Identify which cell holds the provided text, then report its (X, Y) central coordinate. 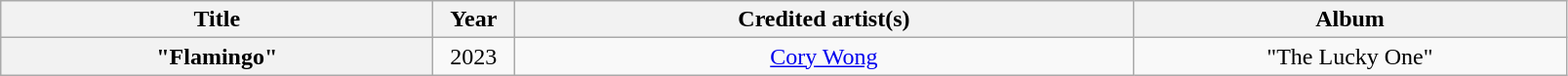
Cory Wong (824, 57)
"The Lucky One" (1350, 57)
Title (217, 19)
Album (1350, 19)
2023 (474, 57)
Credited artist(s) (824, 19)
"Flamingo" (217, 57)
Year (474, 19)
